From the cell containing the given text, extract its center point as [X, Y] coordinate. 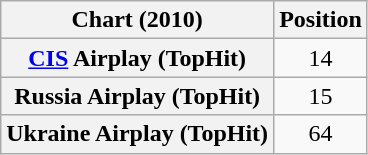
Position [321, 20]
64 [321, 134]
14 [321, 58]
Russia Airplay (TopHit) [138, 96]
CIS Airplay (TopHit) [138, 58]
15 [321, 96]
Chart (2010) [138, 20]
Ukraine Airplay (TopHit) [138, 134]
